Find where the given text appears and provide that cell's center as (X, Y) coordinate. 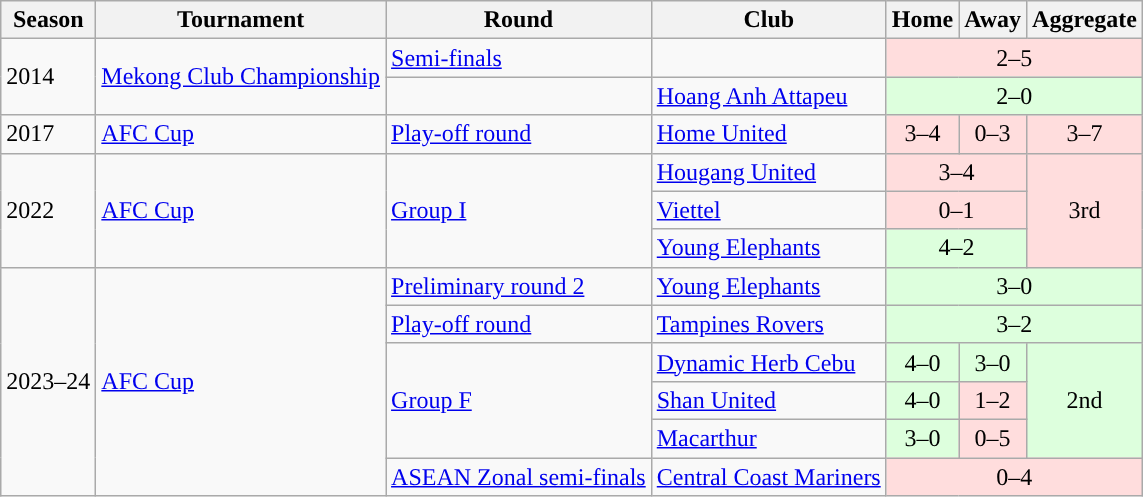
Home United (768, 134)
Tampines Rovers (768, 324)
2023–24 (48, 381)
3–7 (1085, 134)
3rd (1085, 210)
0–4 (1014, 477)
Hougang United (768, 172)
Home (922, 20)
Group I (519, 210)
0–5 (993, 438)
Group F (519, 400)
1–2 (993, 400)
Away (993, 20)
2014 (48, 77)
2022 (48, 210)
Hoang Anh Attapeu (768, 96)
Dynamic Herb Cebu (768, 362)
Macarthur (768, 438)
2nd (1085, 400)
Shan United (768, 400)
0–3 (993, 134)
Central Coast Mariners (768, 477)
Round (519, 20)
Preliminary round 2 (519, 286)
Viettel (768, 210)
Mekong Club Championship (241, 77)
2017 (48, 134)
2–0 (1014, 96)
Semi-finals (519, 58)
2–5 (1014, 58)
Tournament (241, 20)
Season (48, 20)
Aggregate (1085, 20)
4–2 (956, 248)
ASEAN Zonal semi-finals (519, 477)
3–2 (1014, 324)
0–1 (956, 210)
Club (768, 20)
